Pinpoint the cell where the given text exists, returning its [x, y] midpoint coordinate. 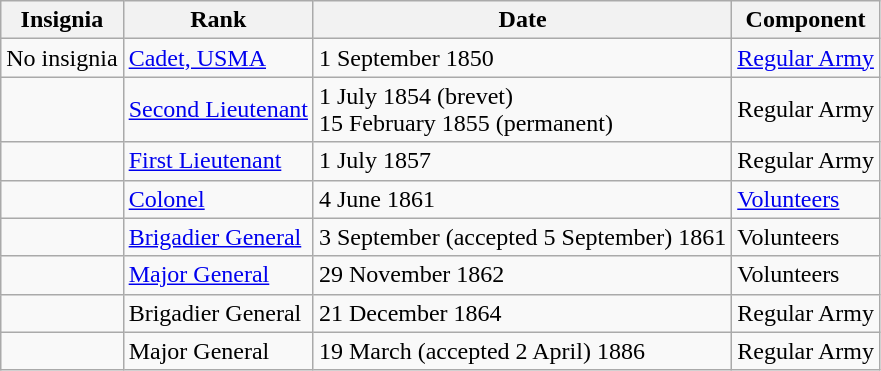
No insignia [62, 58]
Insignia [62, 20]
21 December 1864 [522, 313]
4 June 1861 [522, 199]
1 July 1854 (brevet)15 February 1855 (permanent) [522, 110]
19 March (accepted 2 April) 1886 [522, 351]
Second Lieutenant [218, 110]
Cadet, USMA [218, 58]
3 September (accepted 5 September) 1861 [522, 237]
1 July 1857 [522, 161]
Rank [218, 20]
29 November 1862 [522, 275]
First Lieutenant [218, 161]
Component [806, 20]
Colonel [218, 199]
1 September 1850 [522, 58]
Date [522, 20]
